Output the (x, y) coordinate of the center of the cell containing the given text.  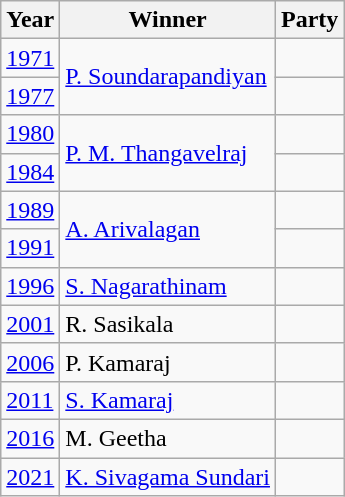
1977 (30, 96)
1980 (30, 134)
K. Sivagama Sundari (168, 477)
2016 (30, 438)
R. Sasikala (168, 324)
1989 (30, 210)
1996 (30, 286)
1984 (30, 172)
S. Nagarathinam (168, 286)
Party (310, 20)
2001 (30, 324)
1991 (30, 248)
P. M. Thangavelraj (168, 153)
2021 (30, 477)
S. Kamaraj (168, 400)
Winner (168, 20)
1971 (30, 58)
A. Arivalagan (168, 229)
Year (30, 20)
P. Soundarapandiyan (168, 77)
2011 (30, 400)
2006 (30, 362)
M. Geetha (168, 438)
P. Kamaraj (168, 362)
